Locate the cell with the specified text and output its (X, Y) center coordinate. 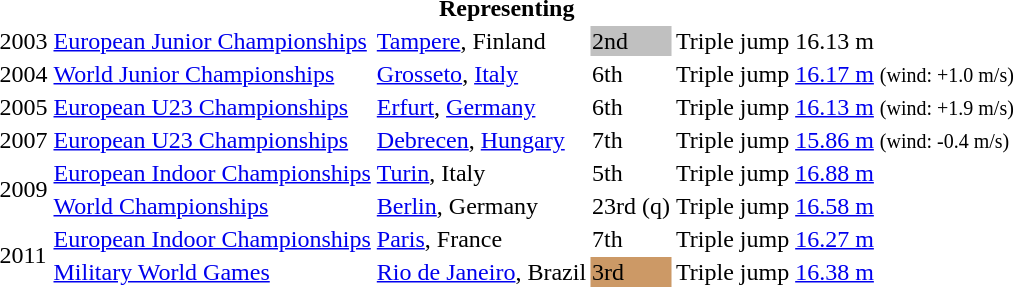
Erfurt, Germany (481, 107)
Tampere, Finland (481, 41)
Grosseto, Italy (481, 74)
European Junior Championships (212, 41)
Debrecen, Hungary (481, 140)
Paris, France (481, 239)
5th (632, 173)
Military World Games (212, 272)
World Junior Championships (212, 74)
World Championships (212, 206)
2nd (632, 41)
3rd (632, 272)
23rd (q) (632, 206)
Rio de Janeiro, Brazil (481, 272)
Turin, Italy (481, 173)
Berlin, Germany (481, 206)
